For the text-containing cell, return its midpoint in (x, y) coordinate format. 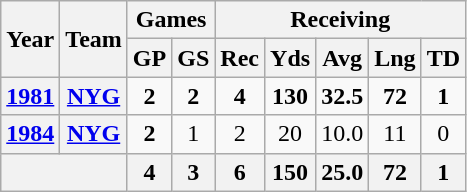
Rec (240, 58)
Avg (342, 58)
Lng (395, 58)
130 (290, 96)
GS (194, 58)
3 (194, 172)
1984 (30, 134)
6 (240, 172)
10.0 (342, 134)
TD (443, 58)
150 (290, 172)
0 (443, 134)
GP (149, 58)
Team (94, 39)
32.5 (342, 96)
1981 (30, 96)
25.0 (342, 172)
11 (395, 134)
Yds (290, 58)
Games (170, 20)
Receiving (340, 20)
20 (290, 134)
Year (30, 39)
